Provide the [X, Y] coordinate of the cell's center where the given text is located.  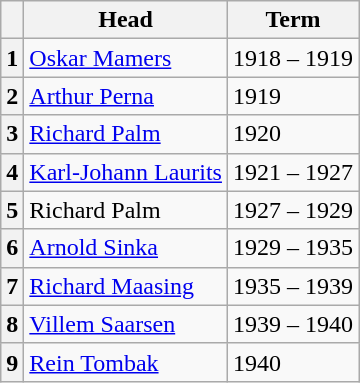
2 [12, 96]
Arthur Perna [126, 96]
1918 – 1919 [292, 58]
Oskar Mamers [126, 58]
5 [12, 210]
9 [12, 362]
Rein Tombak [126, 362]
1929 – 1935 [292, 248]
1935 – 1939 [292, 286]
8 [12, 324]
Karl-Johann Laurits [126, 172]
1927 – 1929 [292, 210]
1920 [292, 134]
Head [126, 20]
Villem Saarsen [126, 324]
1940 [292, 362]
1919 [292, 96]
4 [12, 172]
1 [12, 58]
Arnold Sinka [126, 248]
6 [12, 248]
1921 – 1927 [292, 172]
3 [12, 134]
Richard Maasing [126, 286]
Term [292, 20]
1939 – 1940 [292, 324]
7 [12, 286]
